Output the (x, y) coordinate of the center of the cell containing the given text.  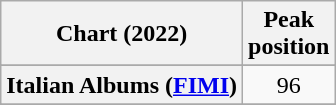
Italian Albums (FIMI) (122, 85)
Chart (2022) (122, 34)
96 (289, 85)
Peakposition (289, 34)
